From the cell containing the given text, extract its center point as [x, y] coordinate. 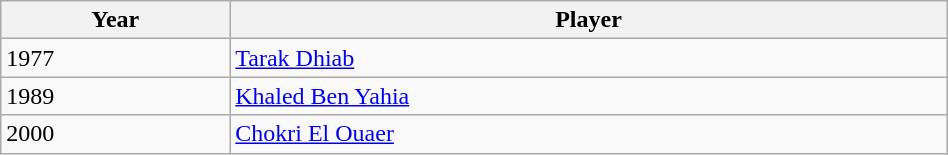
1989 [116, 96]
Tarak Dhiab [588, 58]
1977 [116, 58]
Khaled Ben Yahia [588, 96]
Year [116, 20]
2000 [116, 134]
Player [588, 20]
Chokri El Ouaer [588, 134]
